For the text-containing cell, return its midpoint in (X, Y) coordinate format. 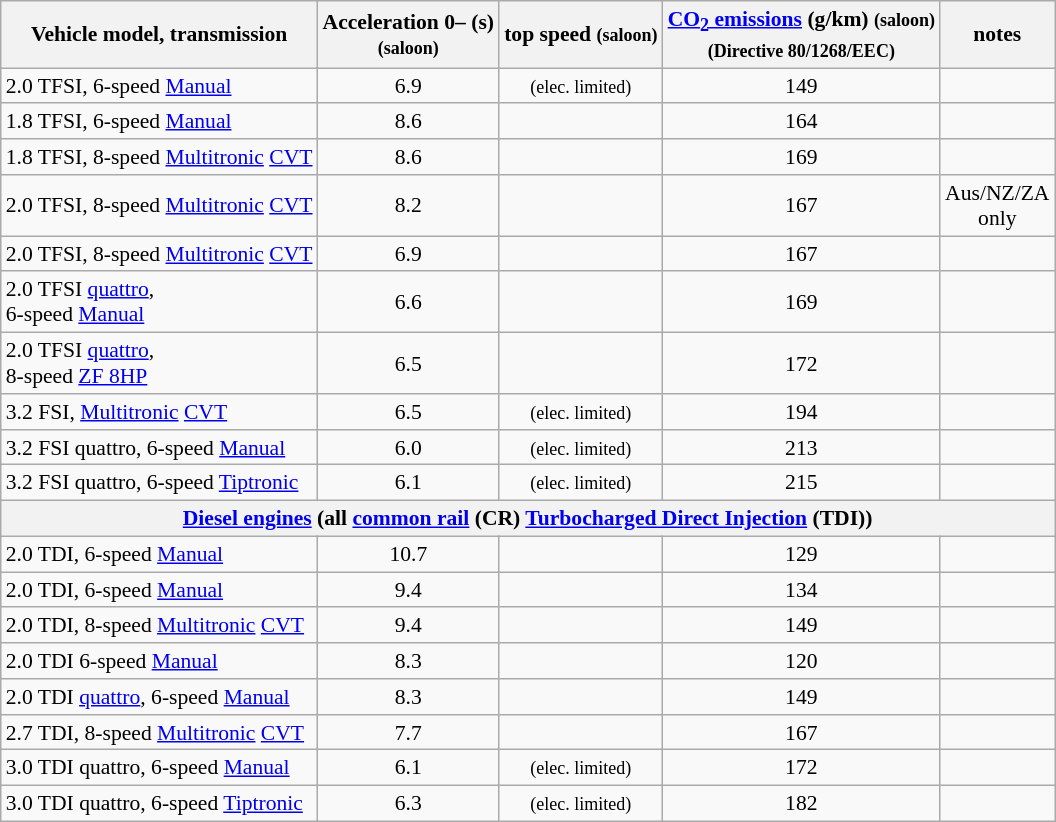
3.2 FSI, Multitronic CVT (160, 412)
1.8 TFSI, 6-speed Manual (160, 122)
215 (802, 483)
top speed (saloon) (581, 34)
2.0 TFSI quattro,6-speed Manual (160, 302)
2.0 TFSI, 6-speed Manual (160, 86)
3.2 FSI quattro, 6-speed Manual (160, 448)
Vehicle model, transmission (160, 34)
134 (802, 590)
1.8 TFSI, 8-speed Multitronic CVT (160, 157)
2.0 TDI 6-speed Manual (160, 661)
2.0 TDI, 8-speed Multitronic CVT (160, 626)
6.3 (409, 804)
8.2 (409, 206)
2.0 TDI quattro, 6-speed Manual (160, 697)
Diesel engines (all common rail (CR) Turbocharged Direct Injection (TDI)) (528, 519)
7.7 (409, 733)
2.7 TDI, 8-speed Multitronic CVT (160, 733)
Acceleration 0– (s)(saloon) (409, 34)
120 (802, 661)
Aus/NZ/ZAonly (998, 206)
CO2 emissions (g/km) (saloon)(Directive 80/1268/EEC) (802, 34)
164 (802, 122)
6.0 (409, 448)
3.0 TDI quattro, 6-speed Tiptronic (160, 804)
194 (802, 412)
213 (802, 448)
3.0 TDI quattro, 6-speed Manual (160, 768)
3.2 FSI quattro, 6-speed Tiptronic (160, 483)
129 (802, 554)
10.7 (409, 554)
182 (802, 804)
6.6 (409, 302)
2.0 TFSI quattro,8-speed ZF 8HP (160, 364)
notes (998, 34)
